Extract the (x, y) coordinate from the center of the cell holding the provided text.  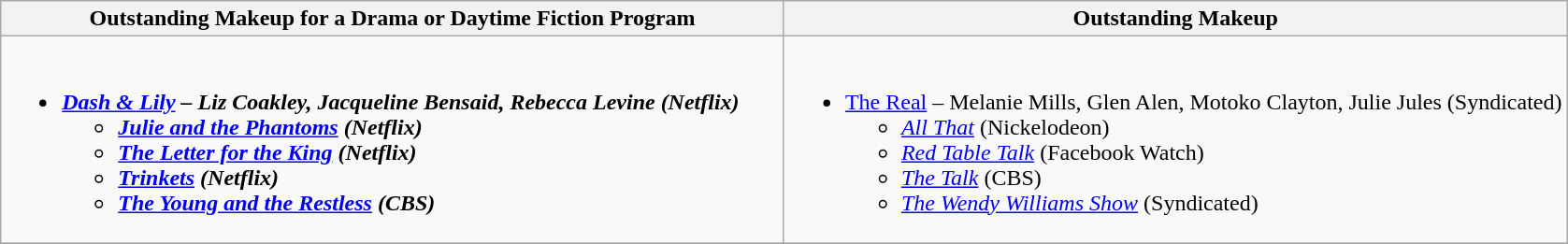
Outstanding Makeup for a Drama or Daytime Fiction Program (393, 19)
Outstanding Makeup (1175, 19)
